Identify which cell holds the provided text, then report its (X, Y) central coordinate. 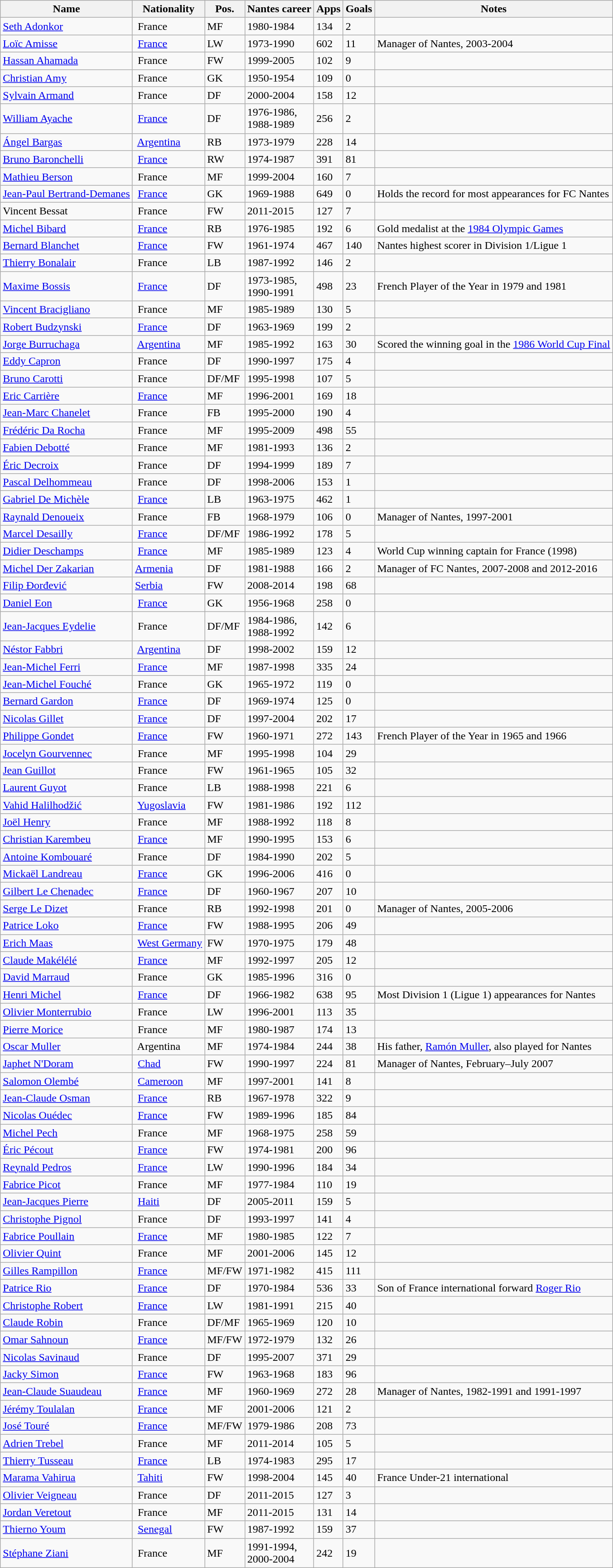
2005-2011 (279, 1202)
199 (328, 327)
Erich Maas (67, 943)
109 (328, 78)
Maxime Bossis (67, 286)
1961-1965 (279, 770)
1980-1987 (279, 1029)
Jean-Michel Ferri (67, 667)
201 (328, 908)
1969-1974 (279, 701)
1974-1983 (279, 1461)
Seth Adonkor (67, 26)
Jocelyn Gourvennec (67, 753)
18 (359, 396)
119 (328, 684)
William Ayache (67, 119)
1973-1990 (279, 44)
Henri Michel (67, 995)
200 (328, 1150)
416 (328, 874)
121 (328, 1409)
1976-1985 (279, 228)
207 (328, 891)
158 (328, 95)
Jacky Simon (67, 1374)
190 (328, 413)
33 (359, 1288)
244 (328, 1046)
30 (359, 344)
Marama Vahirua (67, 1478)
1973-1985,1990-1991 (279, 286)
1981-1991 (279, 1305)
146 (328, 263)
131 (328, 1512)
120 (328, 1322)
Vincent Bessat (67, 211)
Bernard Blanchet (67, 246)
649 (328, 194)
35 (359, 1012)
26 (359, 1340)
Name (67, 9)
Jean-Jacques Pierre (67, 1202)
112 (359, 805)
1984-1986,1988-1992 (279, 626)
Armenia (169, 568)
1981-1993 (279, 447)
Patrice Loko (67, 926)
Jorge Burruchaga (67, 344)
Olivier Monterrubio (67, 1012)
185 (328, 1116)
1977-1984 (279, 1184)
Bruno Carotti (67, 379)
Thierry Tusseau (67, 1461)
1969-1988 (279, 194)
Loïc Amisse (67, 44)
Most Division 1 (Ligue 1) appearances for Nantes (494, 995)
1988-1998 (279, 787)
Claude Robin (67, 1322)
Bernard Gardon (67, 701)
1950-1954 (279, 78)
Hassan Ahamada (67, 61)
Jean-Jacques Eydelie (67, 626)
175 (328, 361)
1998-2002 (279, 650)
Didier Deschamps (67, 551)
391 (328, 159)
Nantes career (279, 9)
59 (359, 1133)
Tahiti (169, 1478)
Ángel Bargas (67, 142)
Salomon Olembé (67, 1081)
134 (328, 26)
Fabrice Picot (67, 1184)
Antoine Kombouaré (67, 857)
1960-1967 (279, 891)
Jordan Veretout (67, 1512)
2000-2004 (279, 95)
Manager of FC Nantes, 2007-2008 and 2012-2016 (494, 568)
1990-1995 (279, 840)
140 (359, 246)
1988-1992 (279, 822)
1960-1971 (279, 736)
28 (359, 1392)
166 (328, 568)
Mathieu Berson (67, 176)
Olivier Veigneau (67, 1495)
Serbia (169, 586)
Raynald Denoueix (67, 516)
1999-2005 (279, 61)
Goals (359, 9)
Serge Le Dizet (67, 908)
1968-1975 (279, 1133)
Omar Sahnoun (67, 1340)
Patrice Rio (67, 1288)
215 (328, 1305)
1971-1982 (279, 1271)
Manager of Nantes, 1997-2001 (494, 516)
Reynald Pedros (67, 1167)
Oscar Muller (67, 1046)
Yugoslavia (169, 805)
136 (328, 447)
Pos. (225, 9)
1963-1975 (279, 499)
198 (328, 586)
Thierry Bonalair (67, 263)
Michel Bibard (67, 228)
Eric Carrière (67, 396)
France Under-21 international (494, 1478)
José Touré (67, 1426)
West Germany (169, 943)
34 (359, 1167)
Adrien Trebel (67, 1443)
Vahid Halilhodžić (67, 805)
1968-1979 (279, 516)
23 (359, 286)
122 (328, 1236)
102 (328, 61)
Olivier Quint (67, 1253)
Jérémy Toulalan (67, 1409)
World Cup winning captain for France (1998) (494, 551)
French Player of the Year in 1965 and 1966 (494, 736)
Christophe Pignol (67, 1219)
602 (328, 44)
Gold medalist at the 1984 Olympic Games (494, 228)
Michel Pech (67, 1133)
Filip Đorđević (67, 586)
104 (328, 753)
Senegal (169, 1529)
536 (328, 1288)
1992-1997 (279, 960)
Thierno Youm (67, 1529)
Joël Henry (67, 822)
1960-1969 (279, 1392)
Manager of Nantes, February–July 2007 (494, 1063)
183 (328, 1374)
462 (328, 499)
68 (359, 586)
371 (328, 1357)
184 (328, 1167)
113 (328, 1012)
Sylvain Armand (67, 95)
David Marraud (67, 977)
Vincent Bracigliano (67, 310)
Néstor Fabbri (67, 650)
11 (359, 44)
1991-1994,2000-2004 (279, 1553)
Nantes highest scorer in Division 1/Ligue 1 (494, 246)
1997-2001 (279, 1081)
Laurent Guyot (67, 787)
1966-1982 (279, 995)
Haiti (169, 1202)
48 (359, 943)
1979-1986 (279, 1426)
256 (328, 119)
1967-1978 (279, 1098)
Christian Amy (67, 78)
Scored the winning goal in the 1986 World Cup Final (494, 344)
106 (328, 516)
1994-1999 (279, 465)
221 (328, 787)
55 (359, 430)
Manager of Nantes, 1982-1991 and 1991-1997 (494, 1392)
Gilles Rampillon (67, 1271)
Nicolas Gillet (67, 718)
Jean Guillot (67, 770)
Nicolas Ouédec (67, 1116)
32 (359, 770)
Eddy Capron (67, 361)
Son of France international forward Roger Rio (494, 1288)
1974-1981 (279, 1150)
Bruno Baronchelli (67, 159)
1987-1998 (279, 667)
1970-1984 (279, 1288)
1988-1995 (279, 926)
123 (328, 551)
His father, Ramón Muller, also played for Nantes (494, 1046)
118 (328, 822)
Claude Makélélé (67, 960)
1965-1972 (279, 684)
1984-1990 (279, 857)
Apps (328, 9)
3 (359, 1495)
205 (328, 960)
1995-2000 (279, 413)
2008-2014 (279, 586)
Christophe Robert (67, 1305)
37 (359, 1529)
Christian Karembeu (67, 840)
Philippe Gondet (67, 736)
228 (328, 142)
Manager of Nantes, 2003-2004 (494, 44)
Michel Der Zakarian (67, 568)
Manager of Nantes, 2005-2006 (494, 908)
Japhet N'Doram (67, 1063)
1981-1988 (279, 568)
Robert Budzynski (67, 327)
110 (328, 1184)
Notes (494, 9)
1996-2006 (279, 874)
1993-1997 (279, 1219)
322 (328, 1098)
179 (328, 943)
1997-2004 (279, 718)
Cameroon (169, 1081)
295 (328, 1461)
Nicolas Savinaud (67, 1357)
13 (359, 1029)
142 (328, 626)
1972-1979 (279, 1340)
316 (328, 977)
Holds the record for most appearances for FC Nantes (494, 194)
169 (328, 396)
Éric Decroix (67, 465)
1973-1979 (279, 142)
Jean-Marc Chanelet (67, 413)
38 (359, 1046)
2011-2014 (279, 1443)
1995-2009 (279, 430)
Gilbert Le Chenadec (67, 891)
415 (328, 1271)
132 (328, 1340)
467 (328, 246)
224 (328, 1063)
1998-2006 (279, 482)
111 (359, 1271)
Nationality (169, 9)
Daniel Eon (67, 603)
Jean-Michel Fouché (67, 684)
174 (328, 1029)
49 (359, 926)
Frédéric Da Rocha (67, 430)
242 (328, 1553)
Stéphane Ziani (67, 1553)
638 (328, 995)
Marcel Desailly (67, 534)
130 (328, 310)
1981-1986 (279, 805)
Pierre Morice (67, 1029)
1970-1975 (279, 943)
73 (359, 1426)
Fabrice Poullain (67, 1236)
1986-1992 (279, 534)
160 (328, 176)
84 (359, 1116)
1961-1974 (279, 246)
Pascal Delhommeau (67, 482)
Mickaël Landreau (67, 874)
143 (359, 736)
1980-1984 (279, 26)
1992-1998 (279, 908)
206 (328, 926)
1999-2004 (279, 176)
1995-2007 (279, 1357)
1976-1986,1988-1989 (279, 119)
1990-1996 (279, 1167)
1974-1984 (279, 1046)
Gabriel De Michèle (67, 499)
French Player of the Year in 1979 and 1981 (494, 286)
189 (328, 465)
1998-2004 (279, 1478)
Jean-Claude Osman (67, 1098)
Chad (169, 1063)
Éric Pécout (67, 1150)
Fabien Debotté (67, 447)
Jean-Claude Suaudeau (67, 1392)
1985-1992 (279, 344)
95 (359, 995)
1963-1969 (279, 327)
125 (328, 701)
Jean-Paul Bertrand-Demanes (67, 194)
1980-1985 (279, 1236)
1974-1987 (279, 159)
1963-1968 (279, 1374)
RW (225, 159)
335 (328, 667)
1965-1969 (279, 1322)
1956-1968 (279, 603)
163 (328, 344)
208 (328, 1426)
107 (328, 379)
24 (359, 667)
178 (328, 534)
1989-1996 (279, 1116)
1985-1996 (279, 977)
